Detect which cell encompasses the target text, then output its [x, y] center coordinate. 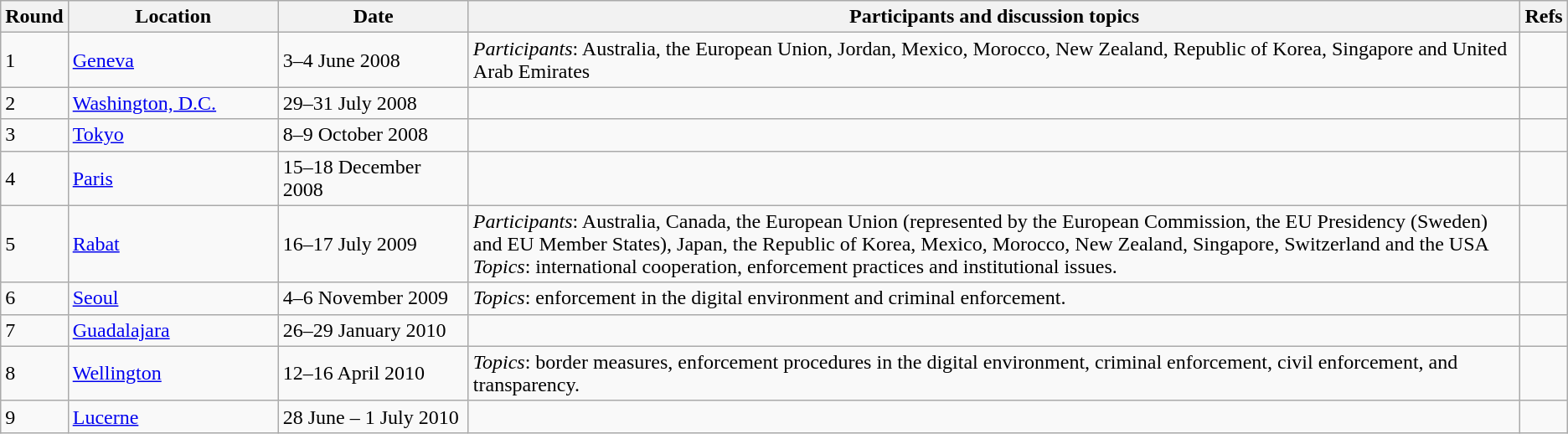
5 [34, 244]
2 [34, 103]
4–6 November 2009 [374, 298]
Lucerne [173, 416]
1 [34, 60]
Tokyo [173, 135]
4 [34, 178]
28 June – 1 July 2010 [374, 416]
15–18 December 2008 [374, 178]
26–29 January 2010 [374, 330]
16–17 July 2009 [374, 244]
Guadalajara [173, 330]
Participants: Australia, the European Union, Jordan, Mexico, Morocco, New Zealand, Republic of Korea, Singapore and United Arab Emirates [994, 60]
29–31 July 2008 [374, 103]
Topics: enforcement in the digital environment and criminal enforcement. [994, 298]
3 [34, 135]
Rabat [173, 244]
Location [173, 17]
Participants and discussion topics [994, 17]
Round [34, 17]
8 [34, 374]
Washington, D.C. [173, 103]
Topics: border measures, enforcement procedures in the digital environment, criminal enforcement, civil enforcement, and transparency. [994, 374]
Wellington [173, 374]
12–16 April 2010 [374, 374]
Refs [1544, 17]
Geneva [173, 60]
Paris [173, 178]
Seoul [173, 298]
3–4 June 2008 [374, 60]
7 [34, 330]
6 [34, 298]
8–9 October 2008 [374, 135]
9 [34, 416]
Date [374, 17]
